Pinpoint the cell where the given text exists, returning its [x, y] midpoint coordinate. 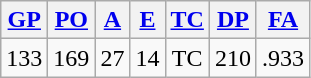
27 [112, 58]
.933 [282, 58]
133 [24, 58]
14 [148, 58]
GP [24, 20]
FA [282, 20]
169 [72, 58]
E [148, 20]
DP [232, 20]
PO [72, 20]
A [112, 20]
210 [232, 58]
